Extract the [X, Y] coordinate from the center of the cell holding the provided text.  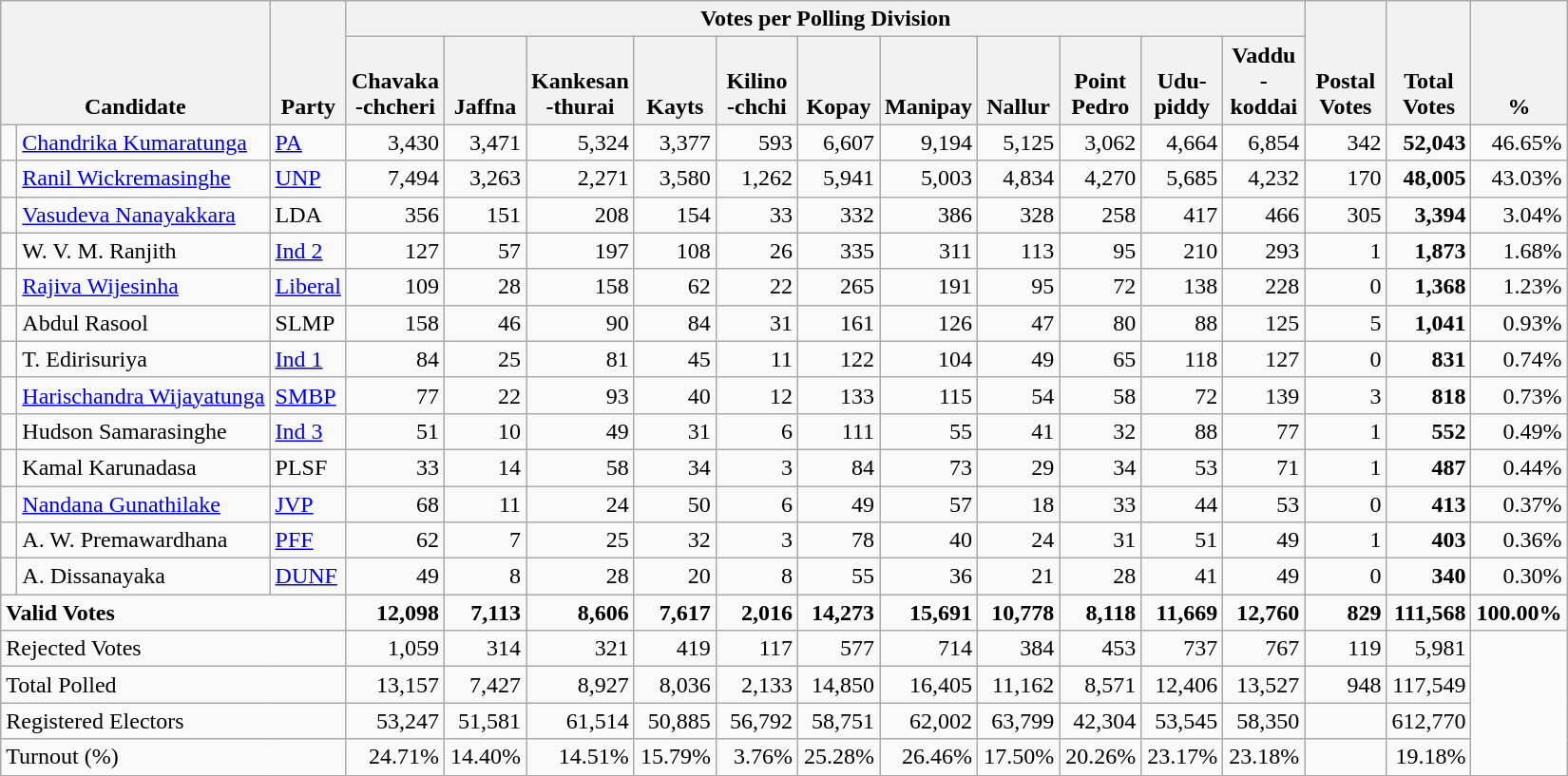
5,685 [1182, 179]
126 [929, 323]
321 [581, 649]
109 [395, 287]
0.44% [1519, 467]
17.50% [1019, 757]
Ind 3 [308, 431]
133 [838, 395]
LDA [308, 215]
Nallur [1019, 81]
Kamal Karunadasa [143, 467]
PA [308, 142]
767 [1264, 649]
3,471 [486, 142]
5,324 [581, 142]
3,377 [675, 142]
818 [1429, 395]
Harischandra Wijayatunga [143, 395]
Vasudeva Nanayakkara [143, 215]
21 [1019, 577]
14.51% [581, 757]
71 [1264, 467]
44 [1182, 504]
4,232 [1264, 179]
108 [675, 251]
0.30% [1519, 577]
14 [486, 467]
29 [1019, 467]
Liberal [308, 287]
Jaffna [486, 81]
Ind 2 [308, 251]
5,981 [1429, 649]
1,262 [756, 179]
5,941 [838, 179]
311 [929, 251]
63,799 [1019, 721]
UNP [308, 179]
118 [1182, 359]
SMBP [308, 395]
305 [1346, 215]
51,581 [486, 721]
210 [1182, 251]
Udu-piddy [1182, 81]
314 [486, 649]
12,760 [1264, 613]
417 [1182, 215]
26 [756, 251]
68 [395, 504]
Chandrika Kumaratunga [143, 142]
20 [675, 577]
16,405 [929, 685]
3,430 [395, 142]
14,273 [838, 613]
419 [675, 649]
JVP [308, 504]
93 [581, 395]
139 [1264, 395]
119 [1346, 649]
6,607 [838, 142]
335 [838, 251]
7 [486, 540]
1.23% [1519, 287]
1,873 [1429, 251]
0.49% [1519, 431]
13,527 [1264, 685]
43.03% [1519, 179]
PLSF [308, 467]
52,043 [1429, 142]
4,270 [1100, 179]
117 [756, 649]
7,617 [675, 613]
56,792 [756, 721]
Kankesan-thurai [581, 81]
14,850 [838, 685]
328 [1019, 215]
58,350 [1264, 721]
386 [929, 215]
0.37% [1519, 504]
356 [395, 215]
161 [838, 323]
12,098 [395, 613]
403 [1429, 540]
1,041 [1429, 323]
Nandana Gunathilake [143, 504]
Ranil Wickremasinghe [143, 179]
Registered Electors [174, 721]
111,568 [1429, 613]
8,927 [581, 685]
PostalVotes [1346, 63]
342 [1346, 142]
117,549 [1429, 685]
45 [675, 359]
24.71% [395, 757]
9,194 [929, 142]
20.26% [1100, 757]
25.28% [838, 757]
0.93% [1519, 323]
7,427 [486, 685]
62,002 [929, 721]
Manipay [929, 81]
384 [1019, 649]
0.36% [1519, 540]
48,005 [1429, 179]
Rajiva Wijesinha [143, 287]
293 [1264, 251]
54 [1019, 395]
552 [1429, 431]
115 [929, 395]
6,854 [1264, 142]
23.18% [1264, 757]
8,118 [1100, 613]
3,394 [1429, 215]
T. Edirisuriya [143, 359]
228 [1264, 287]
Total Polled [174, 685]
Chavaka-chcheri [395, 81]
5,003 [929, 179]
593 [756, 142]
18 [1019, 504]
Abdul Rasool [143, 323]
0.73% [1519, 395]
122 [838, 359]
104 [929, 359]
466 [1264, 215]
2,016 [756, 613]
2,271 [581, 179]
332 [838, 215]
SLMP [308, 323]
100.00% [1519, 613]
1,059 [395, 649]
PointPedro [1100, 81]
50 [675, 504]
138 [1182, 287]
73 [929, 467]
3,062 [1100, 142]
A. W. Premawardhana [143, 540]
Votes per Polling Division [825, 19]
Turnout (%) [174, 757]
5,125 [1019, 142]
19.18% [1429, 757]
208 [581, 215]
111 [838, 431]
8,606 [581, 613]
78 [838, 540]
Candidate [135, 63]
413 [1429, 504]
8,571 [1100, 685]
4,664 [1182, 142]
81 [581, 359]
3,263 [486, 179]
737 [1182, 649]
10 [486, 431]
15,691 [929, 613]
3.04% [1519, 215]
612,770 [1429, 721]
7,494 [395, 179]
258 [1100, 215]
53,247 [395, 721]
46 [486, 323]
453 [1100, 649]
1,368 [1429, 287]
10,778 [1019, 613]
11,669 [1182, 613]
Ind 1 [308, 359]
Rejected Votes [174, 649]
47 [1019, 323]
125 [1264, 323]
14.40% [486, 757]
36 [929, 577]
487 [1429, 467]
23.17% [1182, 757]
90 [581, 323]
DUNF [308, 577]
4,834 [1019, 179]
11,162 [1019, 685]
Vaddu-koddai [1264, 81]
12 [756, 395]
8,036 [675, 685]
191 [929, 287]
46.65% [1519, 142]
% [1519, 63]
197 [581, 251]
Kilino-chchi [756, 81]
26.46% [929, 757]
A. Dissanayaka [143, 577]
2,133 [756, 685]
53,545 [1182, 721]
Kayts [675, 81]
42,304 [1100, 721]
340 [1429, 577]
Valid Votes [174, 613]
831 [1429, 359]
13,157 [395, 685]
Hudson Samarasinghe [143, 431]
948 [1346, 685]
170 [1346, 179]
0.74% [1519, 359]
265 [838, 287]
65 [1100, 359]
151 [486, 215]
3,580 [675, 179]
W. V. M. Ranjith [143, 251]
80 [1100, 323]
12,406 [1182, 685]
15.79% [675, 757]
PFF [308, 540]
829 [1346, 613]
577 [838, 649]
58,751 [838, 721]
154 [675, 215]
Total Votes [1429, 63]
113 [1019, 251]
Kopay [838, 81]
714 [929, 649]
50,885 [675, 721]
5 [1346, 323]
3.76% [756, 757]
1.68% [1519, 251]
61,514 [581, 721]
Party [308, 63]
7,113 [486, 613]
